Locate the cell with the specified text and output its (X, Y) center coordinate. 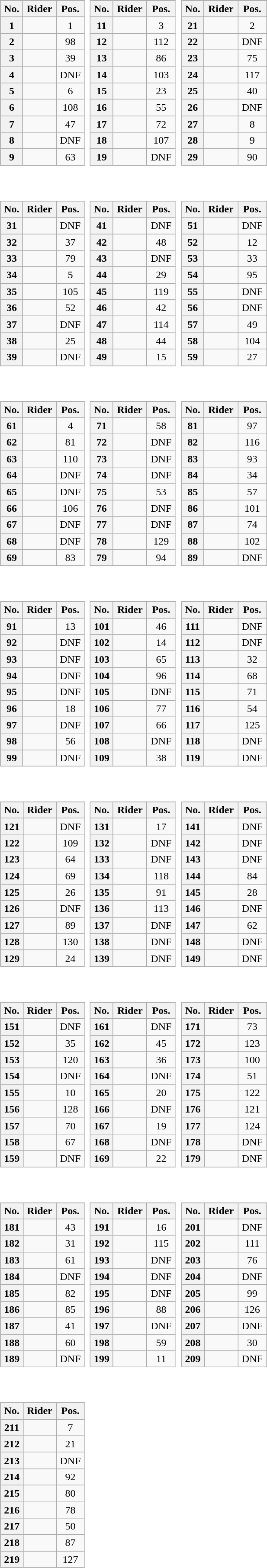
110 (70, 459)
184 (12, 1276)
192 (102, 1244)
144 (193, 876)
198 (102, 1342)
147 (193, 925)
178 (193, 1142)
139 (102, 958)
134 (102, 876)
189 (12, 1359)
156 (12, 1109)
166 (102, 1109)
90 (252, 157)
177 (193, 1125)
174 (193, 1076)
164 (102, 1076)
165 (102, 1093)
218 (12, 1543)
188 (12, 1342)
167 (102, 1125)
182 (12, 1244)
214 (12, 1477)
205 (193, 1293)
130 (70, 942)
143 (193, 859)
163 (102, 1060)
168 (102, 1142)
219 (12, 1559)
193 (102, 1260)
10 (70, 1093)
157 (12, 1125)
142 (193, 843)
50 (70, 1526)
20 (161, 1093)
181 (12, 1227)
146 (193, 909)
173 (193, 1060)
132 (102, 843)
100 (252, 1060)
187 (12, 1326)
183 (12, 1260)
207 (193, 1326)
194 (102, 1276)
133 (102, 859)
162 (102, 1043)
149 (193, 958)
138 (102, 942)
199 (102, 1359)
80 (70, 1493)
No. Rider Pos. 161 DNF 162 45 163 36 164 DNF 165 20 166 DNF 167 19 168 DNF 169 22 (134, 1079)
152 (12, 1043)
185 (12, 1293)
151 (12, 1027)
209 (193, 1359)
172 (193, 1043)
70 (70, 1125)
120 (70, 1060)
30 (252, 1342)
206 (193, 1309)
213 (12, 1460)
155 (12, 1093)
216 (12, 1510)
171 (193, 1027)
No. Rider Pos. 101 46 102 14 103 65 104 96 105 DNF 106 77 107 66 108 DNF 109 38 (134, 678)
161 (102, 1027)
195 (102, 1293)
141 (193, 827)
No. Rider Pos. 41 DNF 42 48 43 DNF 44 29 45 119 46 42 47 114 48 44 49 15 (134, 277)
176 (193, 1109)
60 (70, 1342)
215 (12, 1493)
135 (102, 892)
196 (102, 1309)
159 (12, 1158)
211 (12, 1427)
204 (193, 1276)
169 (102, 1158)
148 (193, 942)
201 (193, 1227)
197 (102, 1326)
217 (12, 1526)
137 (102, 925)
40 (252, 91)
203 (193, 1260)
No. Rider Pos. 131 17 132 DNF 133 DNF 134 118 135 91 136 113 137 DNF 138 DNF 139 DNF (134, 878)
202 (193, 1244)
186 (12, 1309)
208 (193, 1342)
136 (102, 909)
131 (102, 827)
212 (12, 1444)
191 (102, 1227)
179 (193, 1158)
154 (12, 1076)
No. Rider Pos. 191 16 192 115 193 DNF 194 DNF 195 DNF 196 88 197 DNF 198 59 199 11 (134, 1279)
145 (193, 892)
175 (193, 1093)
158 (12, 1142)
No. Rider Pos. 71 58 72 DNF 73 DNF 74 DNF 75 53 76 DNF 77 DNF 78 129 79 94 (134, 478)
153 (12, 1060)
